Find where the given text appears and provide that cell's center as (X, Y) coordinate. 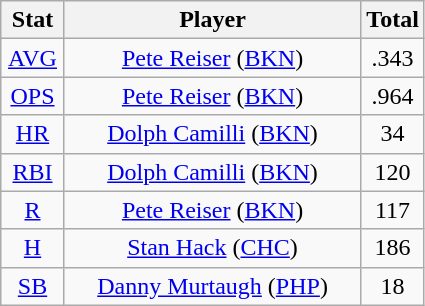
Stan Hack (CHC) (212, 248)
SB (33, 286)
HR (33, 134)
.964 (393, 96)
.343 (393, 58)
120 (393, 172)
Stat (33, 20)
RBI (33, 172)
18 (393, 286)
Danny Murtaugh (PHP) (212, 286)
Total (393, 20)
R (33, 210)
186 (393, 248)
117 (393, 210)
34 (393, 134)
AVG (33, 58)
Player (212, 20)
OPS (33, 96)
H (33, 248)
